Search for the cell housing the specified text and yield its (X, Y) center coordinate. 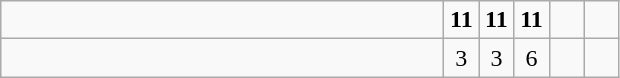
6 (532, 58)
